Output the (x, y) coordinate of the center of the cell containing the given text.  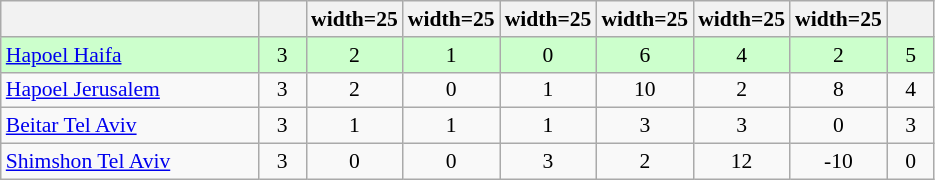
6 (644, 55)
Hapoel Jerusalem (130, 90)
Hapoel Haifa (130, 55)
Beitar Tel Aviv (130, 126)
Shimshon Tel Aviv (130, 162)
8 (838, 90)
5 (911, 55)
12 (742, 162)
-10 (838, 162)
10 (644, 90)
